Identify which cell holds the provided text, then report its [x, y] central coordinate. 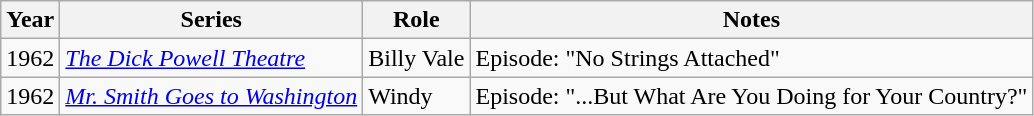
Episode: "...But What Are You Doing for Your Country?" [752, 96]
Series [212, 20]
Windy [416, 96]
The Dick Powell Theatre [212, 58]
Episode: "No Strings Attached" [752, 58]
Year [30, 20]
Role [416, 20]
Billy Vale [416, 58]
Notes [752, 20]
Mr. Smith Goes to Washington [212, 96]
